Find where the given text appears and provide that cell's center as [x, y] coordinate. 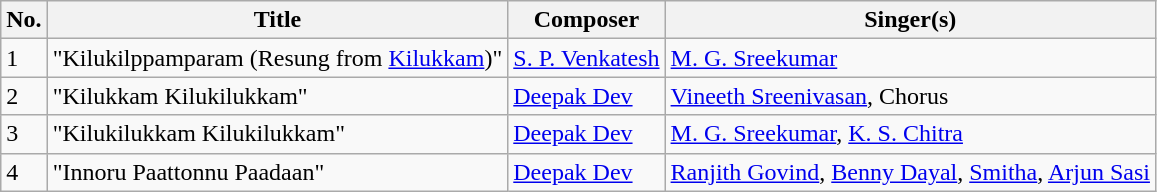
4 [24, 172]
"Kilukilukkam Kilukilukkam" [278, 134]
M. G. Sreekumar [910, 58]
Ranjith Govind, Benny Dayal, Smitha, Arjun Sasi [910, 172]
Singer(s) [910, 20]
No. [24, 20]
S. P. Venkatesh [586, 58]
3 [24, 134]
M. G. Sreekumar, K. S. Chitra [910, 134]
2 [24, 96]
"Innoru Paattonnu Paadaan" [278, 172]
1 [24, 58]
"Kilukilppamparam (Resung from Kilukkam)" [278, 58]
Composer [586, 20]
"Kilukkam Kilukilukkam" [278, 96]
Vineeth Sreenivasan, Chorus [910, 96]
Title [278, 20]
